For the text-containing cell, return its midpoint in (X, Y) coordinate format. 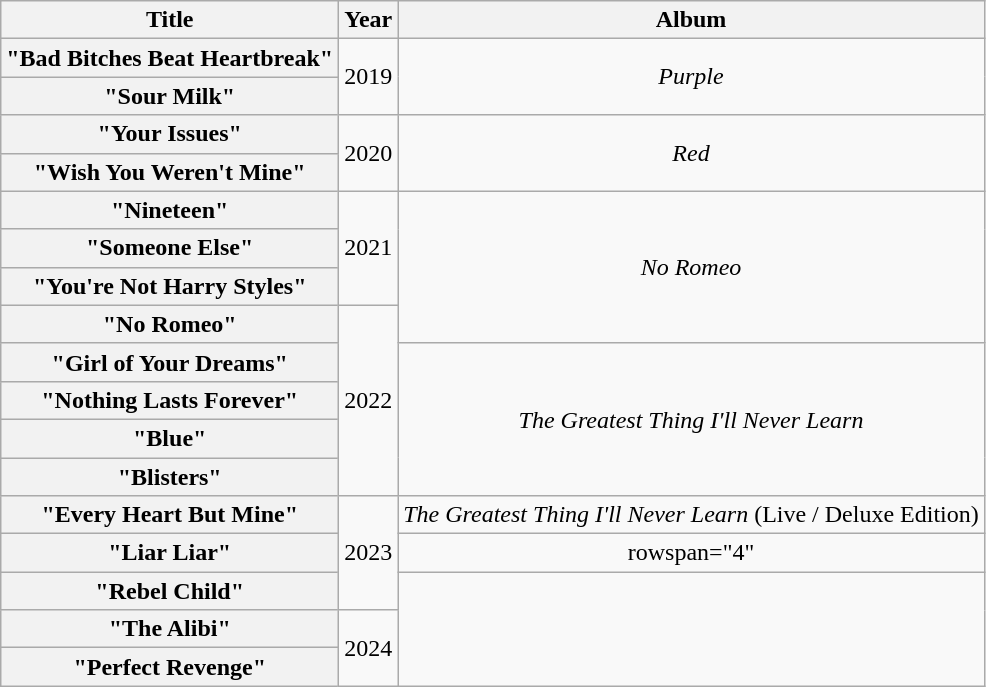
"Nineteen" (170, 210)
Album (692, 20)
No Romeo (692, 267)
rowspan="4" (692, 553)
"Perfect Revenge" (170, 667)
"Wish You Weren't Mine" (170, 172)
"Bad Bitches Beat Heartbreak" (170, 58)
"Sour Milk" (170, 96)
2022 (368, 400)
2024 (368, 648)
"No Romeo" (170, 324)
"You're Not Harry Styles" (170, 286)
"Someone Else" (170, 248)
2021 (368, 248)
"Every Heart But Mine" (170, 515)
The Greatest Thing I'll Never Learn (Live / Deluxe Edition) (692, 515)
"Nothing Lasts Forever" (170, 400)
Year (368, 20)
"Your Issues" (170, 134)
"The Alibi" (170, 629)
"Rebel Child" (170, 591)
"Liar Liar" (170, 553)
Title (170, 20)
The Greatest Thing I'll Never Learn (692, 419)
Red (692, 153)
2019 (368, 77)
"Blue" (170, 438)
2023 (368, 553)
Purple (692, 77)
"Girl of Your Dreams" (170, 362)
2020 (368, 153)
"Blisters" (170, 477)
